Extract the [x, y] coordinate from the center of the cell holding the provided text.  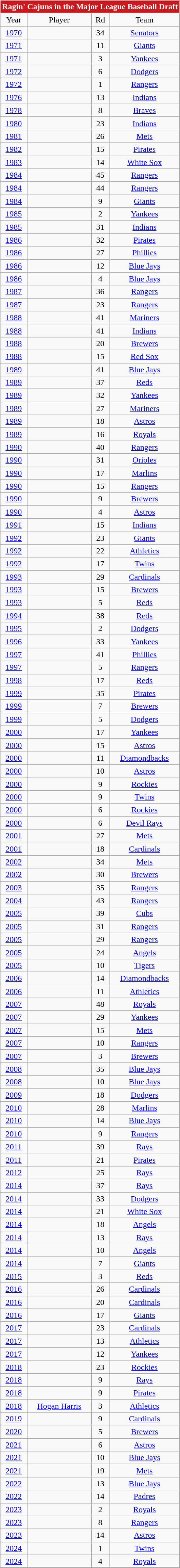
43 [100, 901]
45 [100, 175]
22 [100, 551]
1970 [14, 33]
Padres [144, 1497]
38 [100, 616]
1978 [14, 110]
2015 [14, 1276]
48 [100, 1004]
Red Sox [144, 356]
2009 [14, 1095]
Braves [144, 110]
Devil Rays [144, 823]
36 [100, 292]
24 [100, 952]
1998 [14, 680]
1980 [14, 123]
2003 [14, 888]
19 [100, 1471]
Team [144, 20]
40 [100, 447]
Rd [100, 20]
2004 [14, 901]
Senators [144, 33]
Orioles [144, 460]
44 [100, 188]
Tigers [144, 965]
2019 [14, 1419]
1983 [14, 162]
Hogan Harris [59, 1406]
2020 [14, 1432]
Year [14, 20]
25 [100, 1173]
2012 [14, 1173]
1982 [14, 149]
Cubs [144, 914]
16 [100, 434]
30 [100, 875]
28 [100, 1108]
Ragin' Cajuns in the Major League Baseball Draft [90, 7]
1996 [14, 642]
1976 [14, 97]
1995 [14, 629]
1991 [14, 525]
1994 [14, 616]
1981 [14, 136]
Player [59, 20]
